For the text-containing cell, return its midpoint in [X, Y] coordinate format. 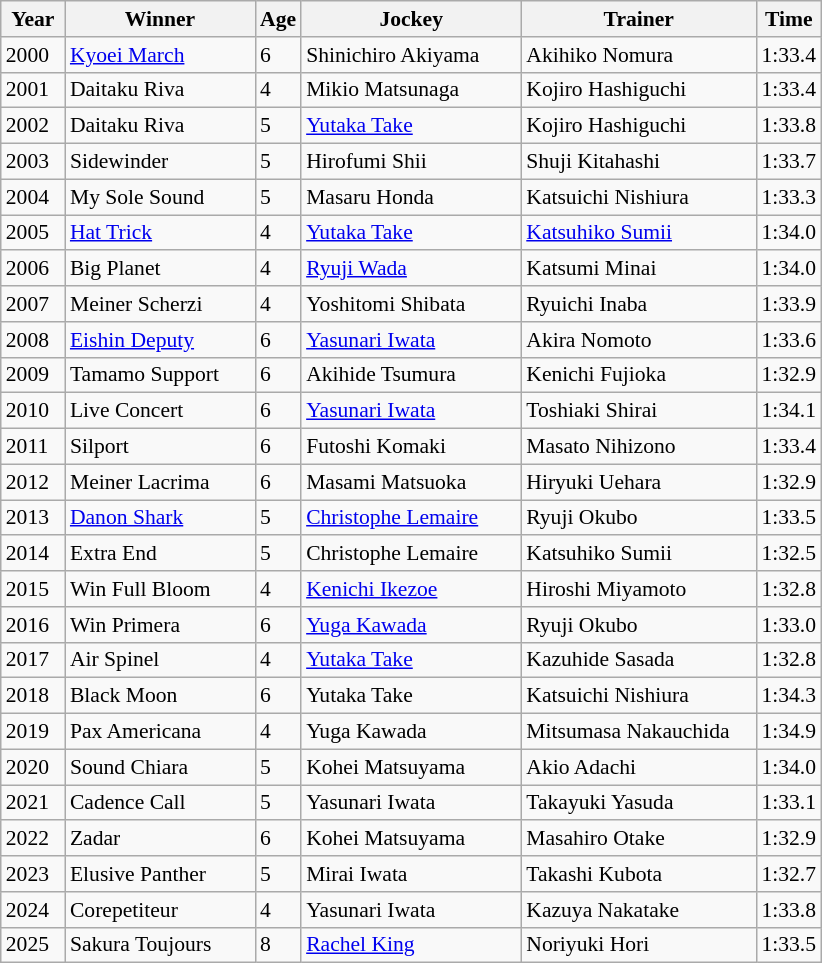
2024 [33, 910]
1:32.7 [788, 874]
1:33.7 [788, 162]
Zadar [160, 839]
8 [278, 945]
Kenichi Ikezoe [411, 589]
Trainer [638, 19]
Mitsumasa Nakauchida [638, 732]
Mirai Iwata [411, 874]
Kazuya Nakatake [638, 910]
1:34.1 [788, 411]
Live Concert [160, 411]
Sound Chiara [160, 767]
2019 [33, 732]
Yoshitomi Shibata [411, 304]
1:33.3 [788, 197]
1:33.6 [788, 340]
Air Spinel [160, 660]
Pax Americana [160, 732]
2004 [33, 197]
Cadence Call [160, 803]
Ryuji Wada [411, 269]
Toshiaki Shirai [638, 411]
Silport [160, 447]
2018 [33, 696]
Winner [160, 19]
1:32.5 [788, 554]
Takashi Kubota [638, 874]
2011 [33, 447]
Shinichiro Akiyama [411, 55]
2003 [33, 162]
2022 [33, 839]
Meiner Lacrima [160, 482]
Eishin Deputy [160, 340]
Extra End [160, 554]
2023 [33, 874]
2017 [33, 660]
Masaru Honda [411, 197]
Akira Nomoto [638, 340]
Sakura Toujours [160, 945]
Black Moon [160, 696]
2025 [33, 945]
Win Primera [160, 625]
Takayuki Yasuda [638, 803]
2008 [33, 340]
1:33.9 [788, 304]
2002 [33, 126]
2005 [33, 233]
Masahiro Otake [638, 839]
2016 [33, 625]
Year [33, 19]
Futoshi Komaki [411, 447]
Age [278, 19]
Win Full Bloom [160, 589]
Elusive Panther [160, 874]
2012 [33, 482]
2013 [33, 518]
Sidewinder [160, 162]
2020 [33, 767]
Tamamo Support [160, 375]
Hat Trick [160, 233]
2015 [33, 589]
Corepetiteur [160, 910]
Ryuichi Inaba [638, 304]
Time [788, 19]
1:33.1 [788, 803]
2010 [33, 411]
Masato Nihizono [638, 447]
Hirofumi Shii [411, 162]
Danon Shark [160, 518]
Shuji Kitahashi [638, 162]
Katsumi Minai [638, 269]
2007 [33, 304]
2021 [33, 803]
Kyoei March [160, 55]
Meiner Scherzi [160, 304]
2006 [33, 269]
Kenichi Fujioka [638, 375]
Big Planet [160, 269]
Kazuhide Sasada [638, 660]
2014 [33, 554]
2000 [33, 55]
Jockey [411, 19]
My Sole Sound [160, 197]
Akihide Tsumura [411, 375]
Akihiko Nomura [638, 55]
Mikio Matsunaga [411, 90]
1:33.0 [788, 625]
Noriyuki Hori [638, 945]
Masami Matsuoka [411, 482]
2001 [33, 90]
1:34.9 [788, 732]
Akio Adachi [638, 767]
1:34.3 [788, 696]
2009 [33, 375]
Hiryuki Uehara [638, 482]
Hiroshi Miyamoto [638, 589]
Rachel King [411, 945]
